Find where the given text appears and provide that cell's center as (X, Y) coordinate. 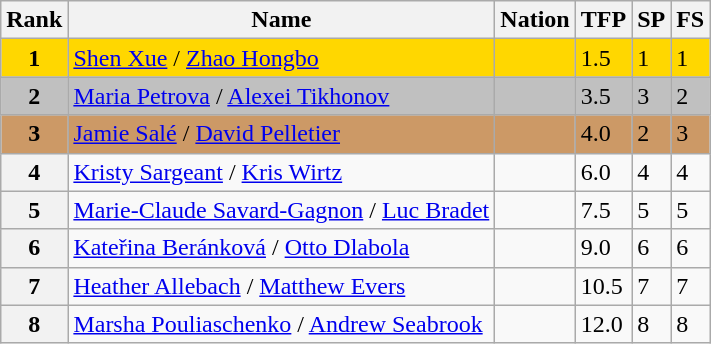
12.0 (603, 324)
Kristy Sargeant / Kris Wirtz (282, 172)
6.0 (603, 172)
Kateřina Beránková / Otto Dlabola (282, 248)
Rank (34, 20)
1.5 (603, 58)
3.5 (603, 96)
SP (652, 20)
7.5 (603, 210)
Name (282, 20)
FS (690, 20)
Heather Allebach / Matthew Evers (282, 286)
Jamie Salé / David Pelletier (282, 134)
Marsha Pouliaschenko / Andrew Seabrook (282, 324)
9.0 (603, 248)
10.5 (603, 286)
4.0 (603, 134)
Marie-Claude Savard-Gagnon / Luc Bradet (282, 210)
Shen Xue / Zhao Hongbo (282, 58)
Maria Petrova / Alexei Tikhonov (282, 96)
Nation (535, 20)
TFP (603, 20)
